From the cell containing the given text, extract its center point as (x, y) coordinate. 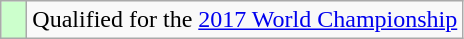
Qualified for the 2017 World Championship (245, 20)
